From the cell containing the given text, extract its center point as (x, y) coordinate. 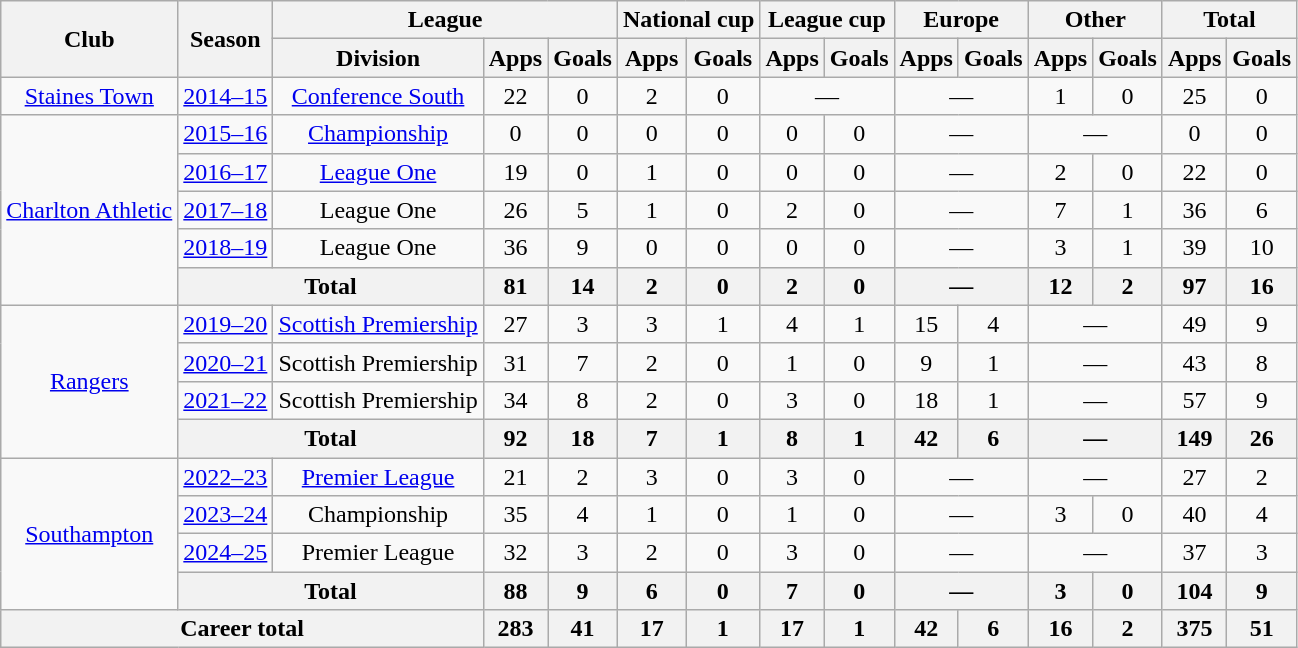
Europe (961, 20)
Conference South (378, 96)
81 (515, 286)
2020–21 (226, 362)
104 (1194, 591)
2014–15 (226, 96)
2021–22 (226, 400)
2015–16 (226, 134)
Rangers (90, 381)
35 (515, 515)
2024–25 (226, 553)
National cup (688, 20)
97 (1194, 286)
Career total (242, 629)
Season (226, 39)
19 (515, 172)
49 (1194, 324)
40 (1194, 515)
25 (1194, 96)
149 (1194, 438)
375 (1194, 629)
51 (1262, 629)
34 (515, 400)
92 (515, 438)
2017–18 (226, 210)
88 (515, 591)
Southampton (90, 534)
14 (583, 286)
2018–19 (226, 248)
Division (378, 58)
37 (1194, 553)
Staines Town (90, 96)
283 (515, 629)
Charlton Athletic (90, 210)
39 (1194, 248)
41 (583, 629)
21 (515, 477)
10 (1262, 248)
League (446, 20)
Club (90, 39)
2016–17 (226, 172)
15 (926, 324)
57 (1194, 400)
2019–20 (226, 324)
31 (515, 362)
League cup (827, 20)
2022–23 (226, 477)
12 (1060, 286)
32 (515, 553)
2023–24 (226, 515)
Other (1095, 20)
43 (1194, 362)
5 (583, 210)
